Determine the [x, y] coordinate at the center of the cell enclosing the given text.  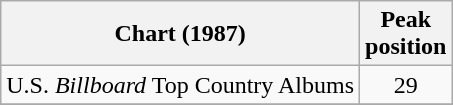
Chart (1987) [180, 34]
29 [406, 85]
Peakposition [406, 34]
U.S. Billboard Top Country Albums [180, 85]
